Locate the cell with the specified text and output its [X, Y] center coordinate. 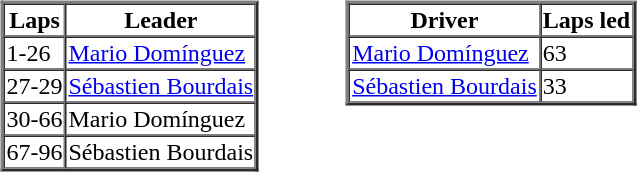
30-66 [35, 118]
67-96 [35, 152]
Laps led [586, 20]
63 [586, 52]
Laps [35, 20]
1-26 [35, 52]
Leader [160, 20]
27-29 [35, 86]
33 [586, 86]
Driver [444, 20]
